Locate the cell with the specified text and output its [x, y] center coordinate. 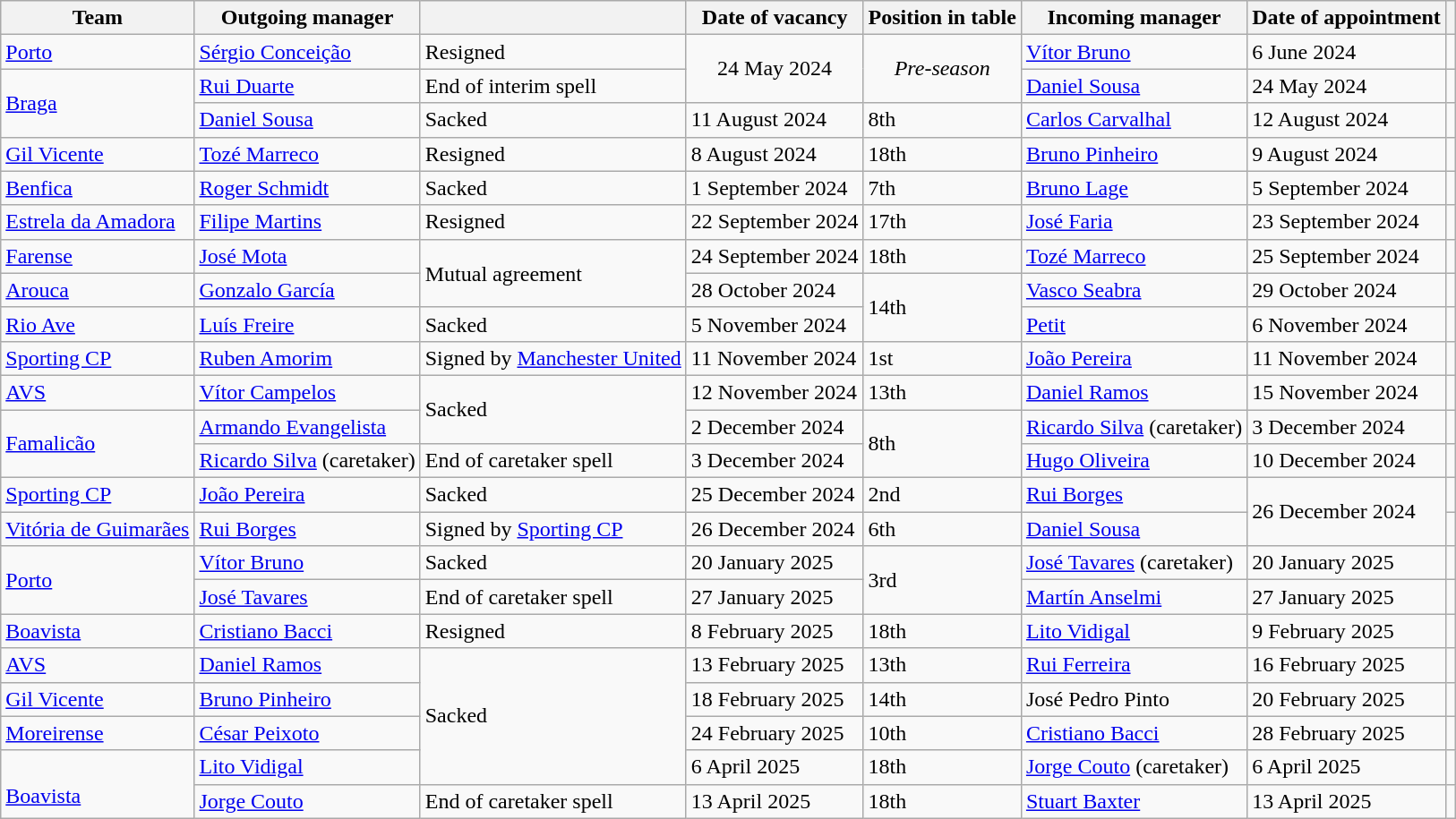
7th [942, 188]
José Tavares [307, 597]
23 September 2024 [1347, 222]
Vitória de Guimarães [98, 529]
24 September 2024 [775, 256]
12 November 2024 [775, 392]
20 February 2025 [1347, 699]
28 October 2024 [775, 290]
César Peixoto [307, 733]
Vasco Seabra [1134, 290]
28 February 2025 [1347, 733]
8 August 2024 [775, 154]
8 February 2025 [775, 631]
Signed by Sporting CP [553, 529]
11 August 2024 [775, 120]
Rio Ave [98, 324]
Roger Schmidt [307, 188]
Petit [1134, 324]
Sérgio Conceição [307, 52]
25 December 2024 [775, 495]
10th [942, 733]
5 November 2024 [775, 324]
Rui Duarte [307, 86]
José Faria [1134, 222]
13 February 2025 [775, 665]
Jorge Couto [307, 801]
15 November 2024 [1347, 392]
José Tavares (caretaker) [1134, 563]
Moreirense [98, 733]
Braga [98, 103]
24 February 2025 [775, 733]
3rd [942, 580]
Carlos Carvalhal [1134, 120]
Estrela da Amadora [98, 222]
Martín Anselmi [1134, 597]
José Mota [307, 256]
2 December 2024 [775, 427]
Armando Evangelista [307, 427]
2nd [942, 495]
Benfica [98, 188]
Hugo Oliveira [1134, 461]
Mutual agreement [553, 273]
6 June 2024 [1347, 52]
Position in table [942, 18]
18 February 2025 [775, 699]
9 February 2025 [1347, 631]
Vítor Campelos [307, 392]
1st [942, 358]
22 September 2024 [775, 222]
Stuart Baxter [1134, 801]
José Pedro Pinto [1134, 699]
Luís Freire [307, 324]
Gonzalo García [307, 290]
17th [942, 222]
Date of vacancy [775, 18]
Famalicão [98, 444]
5 September 2024 [1347, 188]
6th [942, 529]
End of interim spell [553, 86]
Jorge Couto (caretaker) [1134, 767]
6 November 2024 [1347, 324]
Pre-season [942, 69]
25 September 2024 [1347, 256]
Rui Ferreira [1134, 665]
16 February 2025 [1347, 665]
9 August 2024 [1347, 154]
12 August 2024 [1347, 120]
Arouca [98, 290]
Signed by Manchester United [553, 358]
29 October 2024 [1347, 290]
Team [98, 18]
Outgoing manager [307, 18]
1 September 2024 [775, 188]
Ruben Amorim [307, 358]
Bruno Lage [1134, 188]
Farense [98, 256]
Filipe Martins [307, 222]
10 December 2024 [1347, 461]
Date of appointment [1347, 18]
Incoming manager [1134, 18]
